Pinpoint the cell where the given text exists, returning its [X, Y] midpoint coordinate. 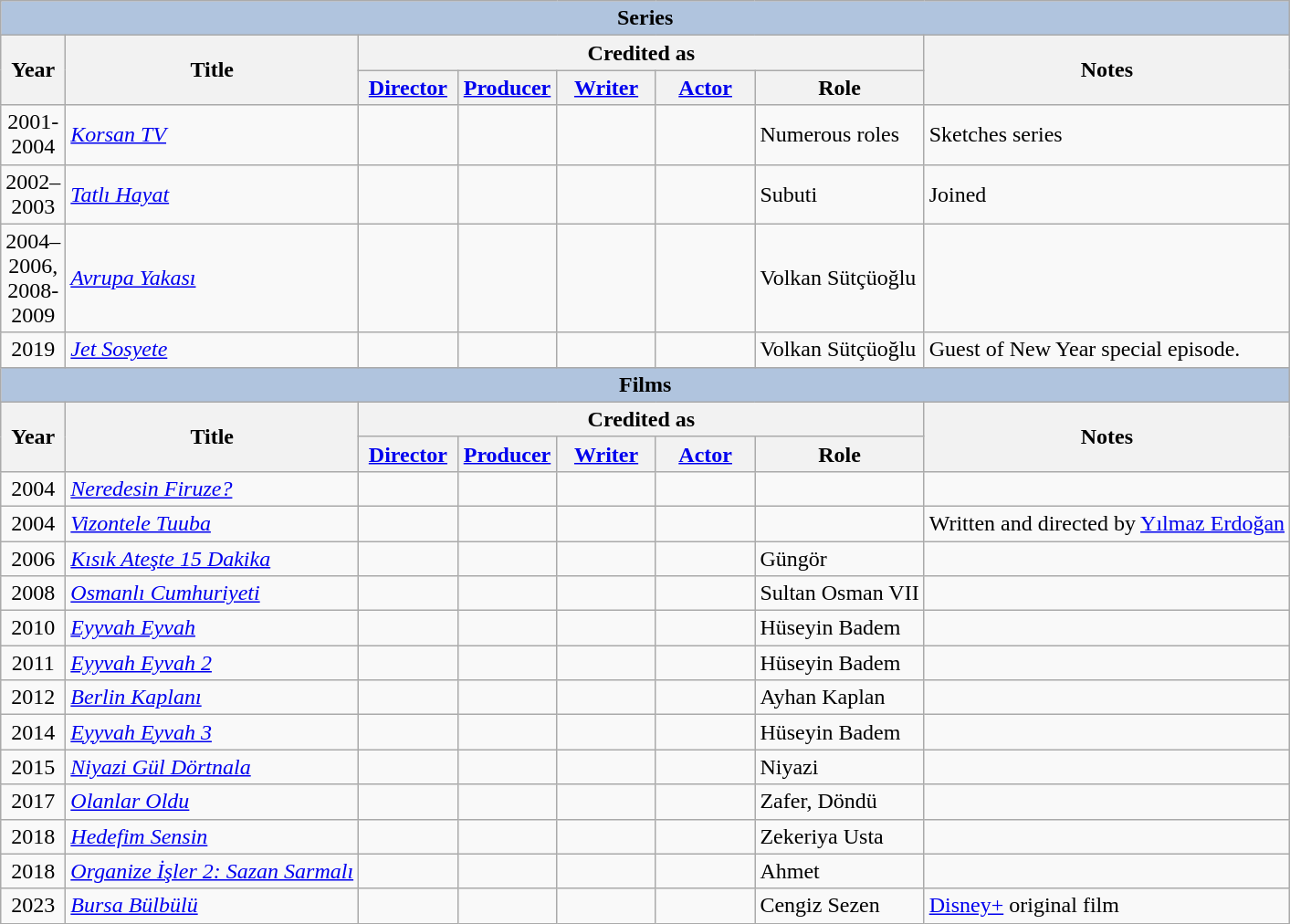
2002–2003 [33, 194]
Films [645, 384]
Ahmet [840, 871]
2004–2006, 2008-2009 [33, 278]
Niyazi [840, 767]
Sketches series [1106, 135]
Neredesin Firuze? [212, 488]
Hedefim Sensin [212, 836]
Güngör [840, 558]
Eyyvah Eyvah [212, 628]
2008 [33, 593]
2023 [33, 906]
Sultan Osman VII [840, 593]
Series [645, 18]
Tatlı Hayat [212, 194]
Osmanlı Cumhuriyeti [212, 593]
Cengiz Sezen [840, 906]
Numerous roles [840, 135]
2014 [33, 732]
Olanlar Oldu [212, 802]
2017 [33, 802]
Eyyvah Eyvah 2 [212, 663]
Written and directed by Yılmaz Erdoğan [1106, 523]
2006 [33, 558]
2015 [33, 767]
Jet Sosyete [212, 350]
Guest of New Year special episode. [1106, 350]
Niyazi Gül Dörtnala [212, 767]
Organize İşler 2: Sazan Sarmalı [212, 871]
2012 [33, 698]
Bursa Bülbülü [212, 906]
Subuti [840, 194]
Disney+ original film [1106, 906]
Avrupa Yakası [212, 278]
2001-2004 [33, 135]
Joined [1106, 194]
Zekeriya Usta [840, 836]
Eyyvah Eyvah 3 [212, 732]
Vizontele Tuuba [212, 523]
Zafer, Döndü [840, 802]
Berlin Kaplanı [212, 698]
2019 [33, 350]
Ayhan Kaplan [840, 698]
2010 [33, 628]
Kısık Ateşte 15 Dakika [212, 558]
Korsan TV [212, 135]
2011 [33, 663]
